Provide the [X, Y] coordinate of the cell's center where the given text is located.  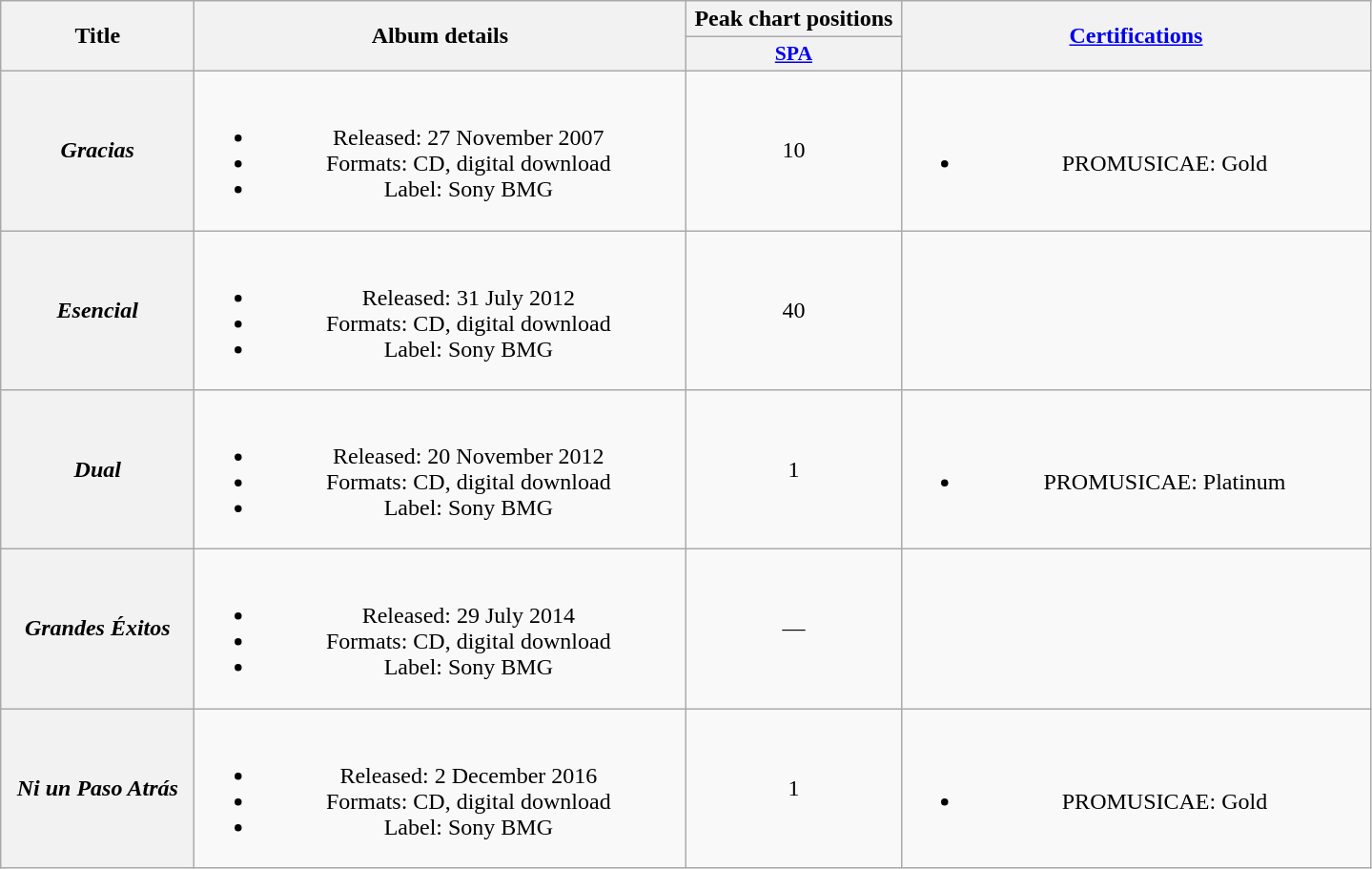
Released: 2 December 2016Formats: CD, digital downloadLabel: Sony BMG [440, 788]
Certifications [1137, 36]
Released: 29 July 2014Formats: CD, digital downloadLabel: Sony BMG [440, 630]
Grandes Éxitos [97, 630]
40 [793, 311]
Gracias [97, 151]
Released: 31 July 2012Formats: CD, digital downloadLabel: Sony BMG [440, 311]
Dual [97, 469]
10 [793, 151]
Peak chart positions [793, 19]
Esencial [97, 311]
Album details [440, 36]
Released: 27 November 2007Formats: CD, digital downloadLabel: Sony BMG [440, 151]
Released: 20 November 2012Formats: CD, digital downloadLabel: Sony BMG [440, 469]
Ni un Paso Atrás [97, 788]
SPA [793, 54]
PROMUSICAE: Platinum [1137, 469]
Title [97, 36]
— [793, 630]
